Return (X, Y) of the center of cell containing provided text 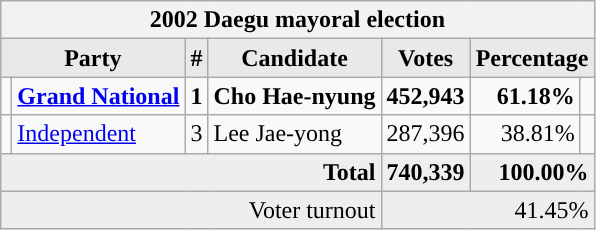
61.18% (525, 96)
Percentage (532, 58)
Grand National (98, 96)
740,339 (426, 172)
Voter turnout (191, 210)
3 (196, 134)
Lee Jae-yong (294, 134)
Candidate (294, 58)
# (196, 58)
41.45% (488, 210)
100.00% (532, 172)
287,396 (426, 134)
Cho Hae-nyung (294, 96)
2002 Daegu mayoral election (298, 20)
Party (93, 58)
1 (196, 96)
38.81% (525, 134)
Independent (98, 134)
Votes (426, 58)
452,943 (426, 96)
Total (191, 172)
